Detect which cell encompasses the target text, then output its (X, Y) center coordinate. 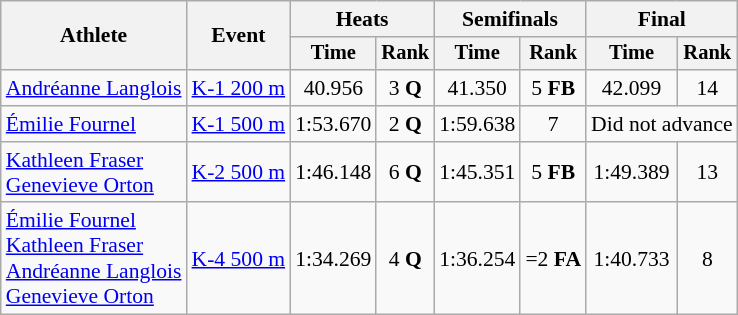
42.099 (632, 88)
K-1 200 m (239, 88)
1:49.389 (632, 172)
Final (662, 19)
7 (553, 124)
40.956 (333, 88)
1:36.254 (477, 259)
1:34.269 (333, 259)
Heats (362, 19)
K-1 500 m (239, 124)
1:53.670 (333, 124)
1:45.351 (477, 172)
=2 FA (553, 259)
1:59.638 (477, 124)
2 Q (405, 124)
Did not advance (662, 124)
4 Q (405, 259)
14 (708, 88)
1:46.148 (333, 172)
K-2 500 m (239, 172)
K-4 500 m (239, 259)
Event (239, 36)
Émilie FournelKathleen FraserAndréanne LangloisGenevieve Orton (94, 259)
Andréanne Langlois (94, 88)
3 Q (405, 88)
Semifinals (510, 19)
Kathleen FraserGenevieve Orton (94, 172)
13 (708, 172)
Émilie Fournel (94, 124)
41.350 (477, 88)
1:40.733 (632, 259)
Athlete (94, 36)
8 (708, 259)
6 Q (405, 172)
